Identify which cell holds the provided text, then report its [x, y] central coordinate. 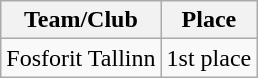
Place [209, 20]
Team/Club [81, 20]
1st place [209, 58]
Fosforit Tallinn [81, 58]
